Search for the cell housing the specified text and yield its (X, Y) center coordinate. 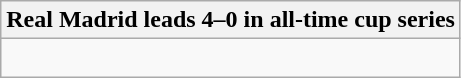
Real Madrid leads 4–0 in all-time cup series (231, 20)
